For the text-containing cell, return its midpoint in [X, Y] coordinate format. 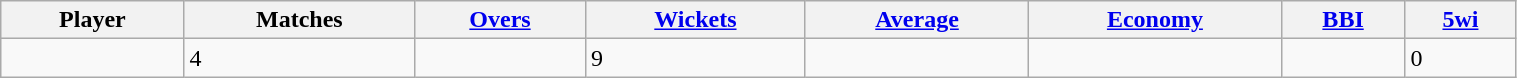
Economy [1156, 20]
5wi [1460, 20]
0 [1460, 58]
Overs [500, 20]
4 [300, 58]
Player [92, 20]
Average [916, 20]
Wickets [695, 20]
BBI [1343, 20]
9 [695, 58]
Matches [300, 20]
